Detect which cell encompasses the target text, then output its [X, Y] center coordinate. 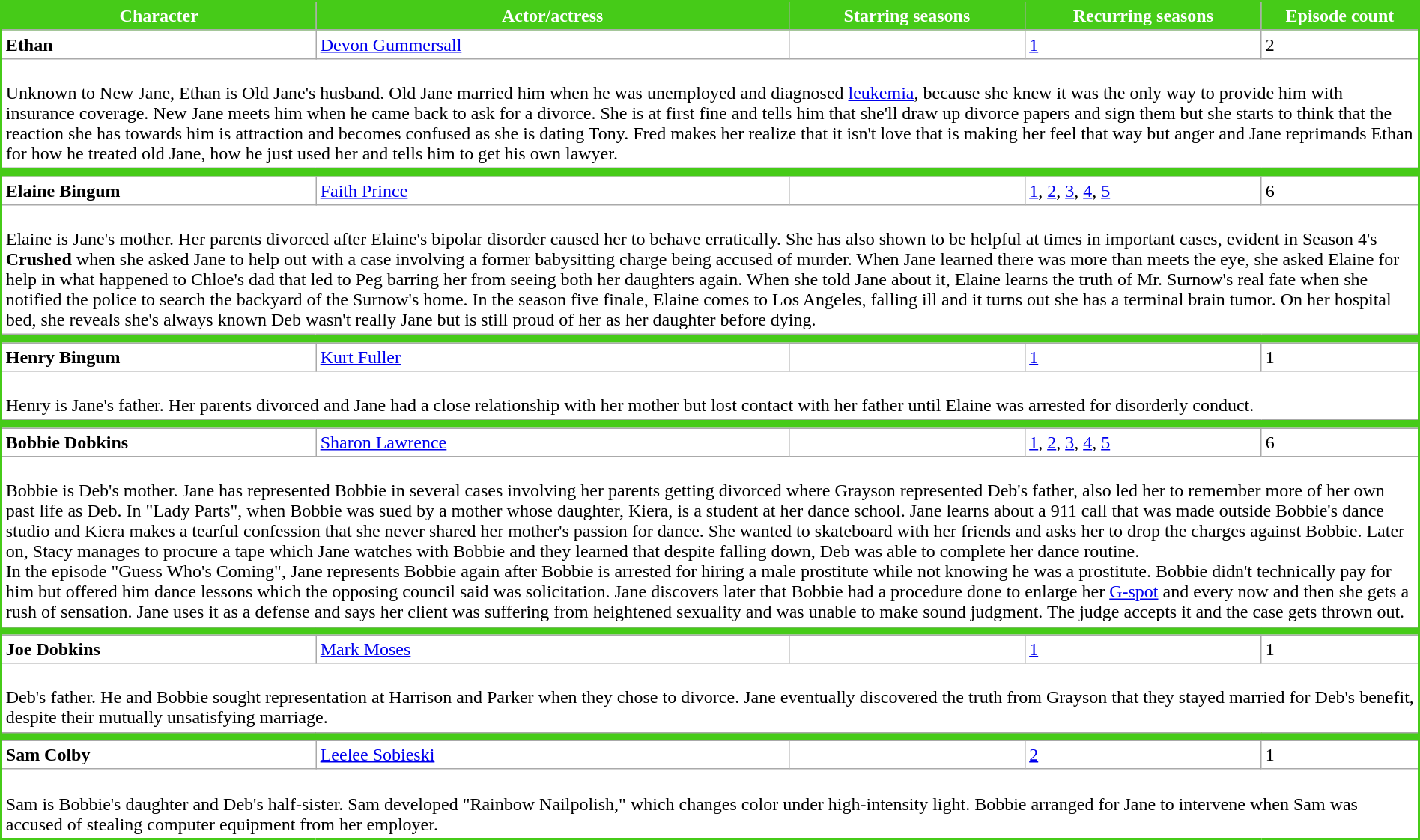
Mark Moses [553, 649]
Starring seasons [906, 16]
Faith Prince [553, 191]
Character [159, 16]
Episode count [1340, 16]
Leelee Sobieski [553, 755]
Devon Gummersall [553, 44]
Actor/actress [553, 16]
Joe Dobkins [159, 649]
Recurring seasons [1143, 16]
Sam Colby [159, 755]
Henry Bingum [159, 357]
Ethan [159, 44]
Sharon Lawrence [553, 442]
Bobbie Dobkins [159, 442]
Kurt Fuller [553, 357]
Elaine Bingum [159, 191]
